Extract the (X, Y) coordinate from the center of the cell holding the provided text.  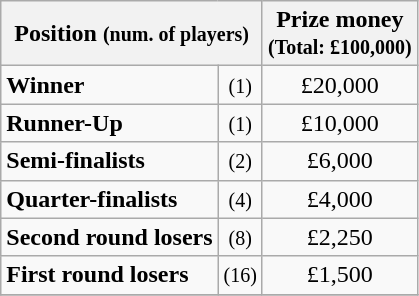
£20,000 (340, 85)
Position (num. of players) (132, 34)
Prize money(Total: £100,000) (340, 34)
(16) (240, 275)
Semi-finalists (110, 161)
£10,000 (340, 123)
£6,000 (340, 161)
Second round losers (110, 237)
Runner-Up (110, 123)
(2) (240, 161)
£2,250 (340, 237)
Quarter-finalists (110, 199)
£4,000 (340, 199)
First round losers (110, 275)
Winner (110, 85)
(4) (240, 199)
(8) (240, 237)
£1,500 (340, 275)
